Locate the cell with the specified text and output its [X, Y] center coordinate. 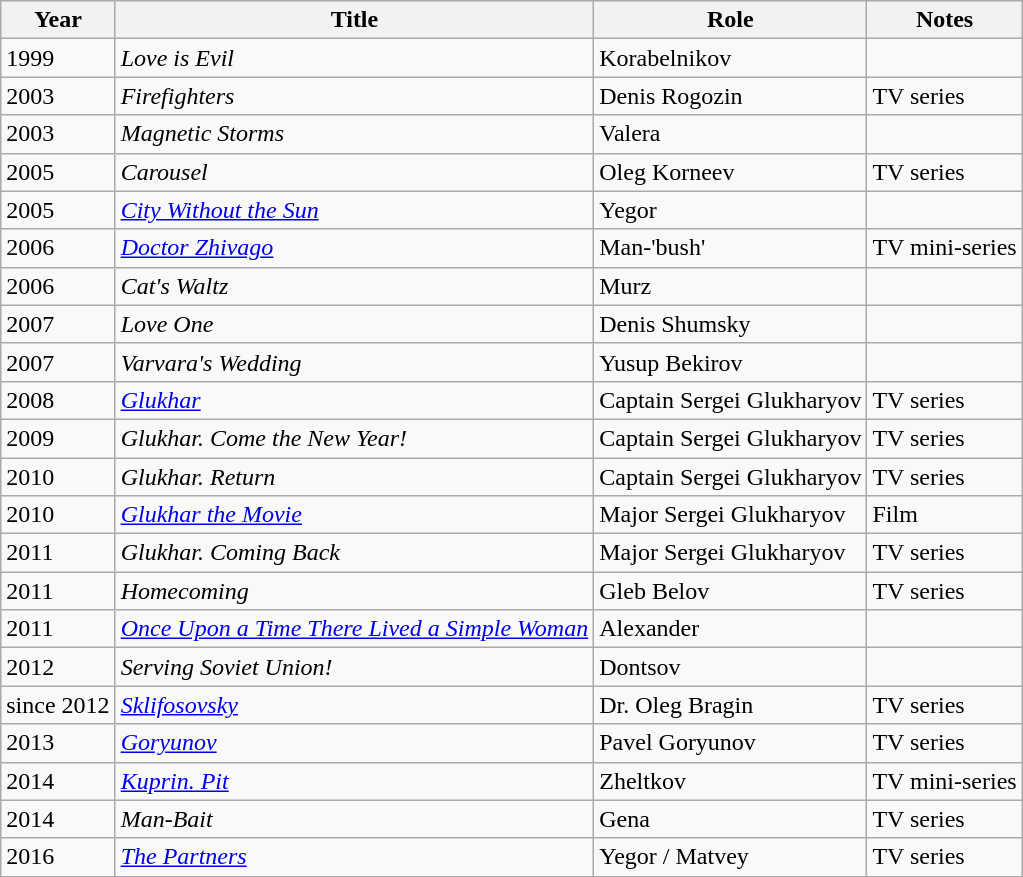
Gleb Belov [730, 591]
Glukhar the Movie [354, 515]
Alexander [730, 629]
2016 [58, 857]
Dr. Oleg Bragin [730, 705]
Yusup Bekirov [730, 362]
Glukhar. Return [354, 477]
Gena [730, 819]
Varvara's Wedding [354, 362]
Doctor Zhivago [354, 248]
Kuprin. Pit [354, 781]
Serving Soviet Union! [354, 667]
Glukhar [354, 400]
Man-Bait [354, 819]
Valera [730, 134]
Year [58, 20]
2012 [58, 667]
The Partners [354, 857]
Once Upon a Time There Lived a Simple Woman [354, 629]
1999 [58, 58]
Yegor [730, 210]
Glukhar. Come the New Year! [354, 438]
Murz [730, 286]
Goryunov [354, 743]
Man-'bush' [730, 248]
Glukhar. Coming Back [354, 553]
Title [354, 20]
2008 [58, 400]
Pavel Goryunov [730, 743]
Homecoming [354, 591]
Firefighters [354, 96]
Denis Shumsky [730, 324]
Oleg Korneev [730, 172]
Magnetic Storms [354, 134]
Sklifosovsky [354, 705]
Cat's Waltz [354, 286]
Notes [944, 20]
Love One [354, 324]
Dontsov [730, 667]
since 2012 [58, 705]
Denis Rogozin [730, 96]
Role [730, 20]
Zheltkov [730, 781]
Love is Evil [354, 58]
Film [944, 515]
Korabelnikov [730, 58]
Carousel [354, 172]
City Without the Sun [354, 210]
2013 [58, 743]
Yegor / Matvey [730, 857]
2009 [58, 438]
